Locate the cell with the specified text and output its [X, Y] center coordinate. 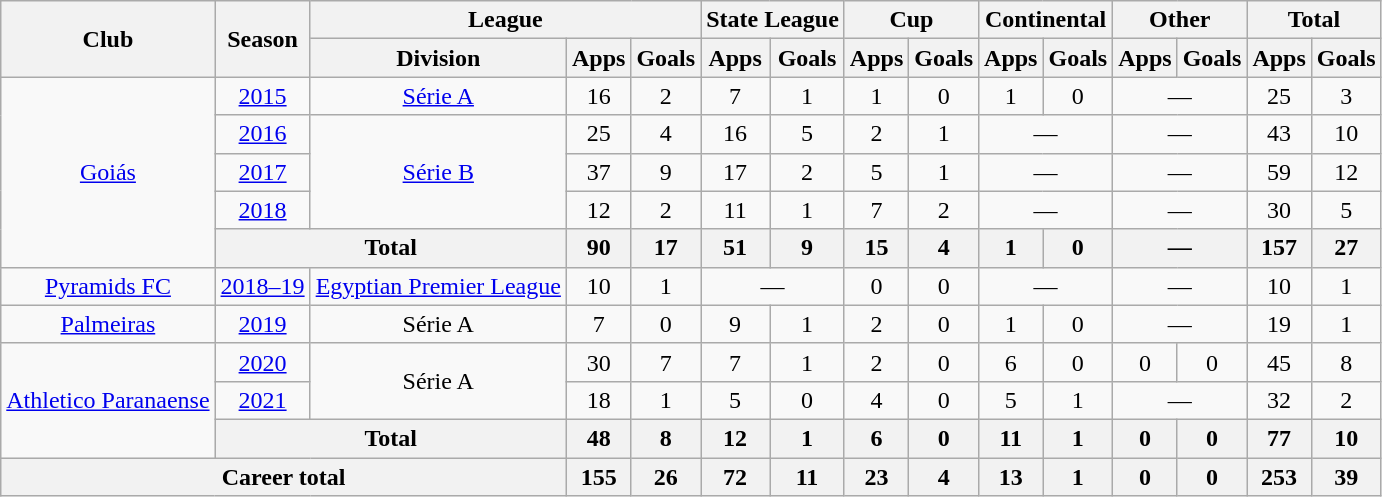
51 [736, 248]
15 [876, 248]
Division [438, 58]
13 [1011, 477]
2015 [262, 96]
Club [108, 39]
155 [598, 477]
Other [1180, 20]
Egyptian Premier League [438, 286]
59 [1279, 172]
Season [262, 39]
26 [666, 477]
27 [1346, 248]
77 [1279, 438]
2016 [262, 134]
Pyramids FC [108, 286]
18 [598, 400]
Continental [1046, 20]
2019 [262, 324]
90 [598, 248]
19 [1279, 324]
72 [736, 477]
37 [598, 172]
Palmeiras [108, 324]
157 [1279, 248]
253 [1279, 477]
Cup [911, 20]
2018 [262, 210]
2017 [262, 172]
2021 [262, 400]
43 [1279, 134]
Goiás [108, 172]
32 [1279, 400]
3 [1346, 96]
39 [1346, 477]
23 [876, 477]
League [505, 20]
48 [598, 438]
2018–19 [262, 286]
Career total [284, 477]
Série B [438, 172]
Athletico Paranaense [108, 400]
State League [773, 20]
2020 [262, 362]
45 [1279, 362]
